Extract the (X, Y) coordinate from the center of the cell holding the provided text.  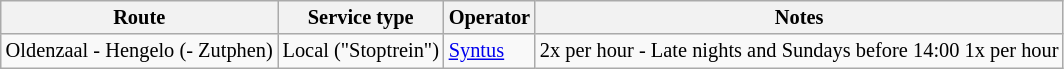
Local ("Stoptrein") (361, 51)
Service type (361, 17)
Oldenzaal - Hengelo (- Zutphen) (140, 51)
2x per hour - Late nights and Sundays before 14:00 1x per hour (799, 51)
Route (140, 17)
Operator (490, 17)
Syntus (490, 51)
Notes (799, 17)
